Return (X, Y) of the center of cell containing provided text 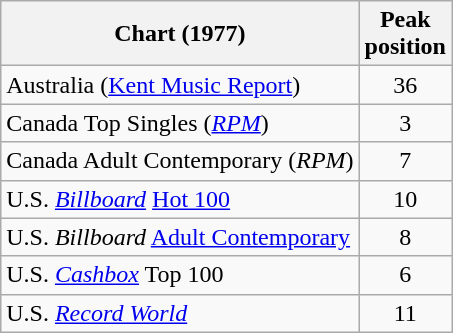
8 (405, 237)
Chart (1977) (180, 34)
7 (405, 161)
3 (405, 123)
6 (405, 275)
U.S. Cashbox Top 100 (180, 275)
11 (405, 313)
Canada Top Singles (RPM) (180, 123)
U.S. Billboard Hot 100 (180, 199)
Peakposition (405, 34)
U.S. Billboard Adult Contemporary (180, 237)
10 (405, 199)
36 (405, 85)
Canada Adult Contemporary (RPM) (180, 161)
Australia (Kent Music Report) (180, 85)
U.S. Record World (180, 313)
